Locate the cell with the specified text and output its (x, y) center coordinate. 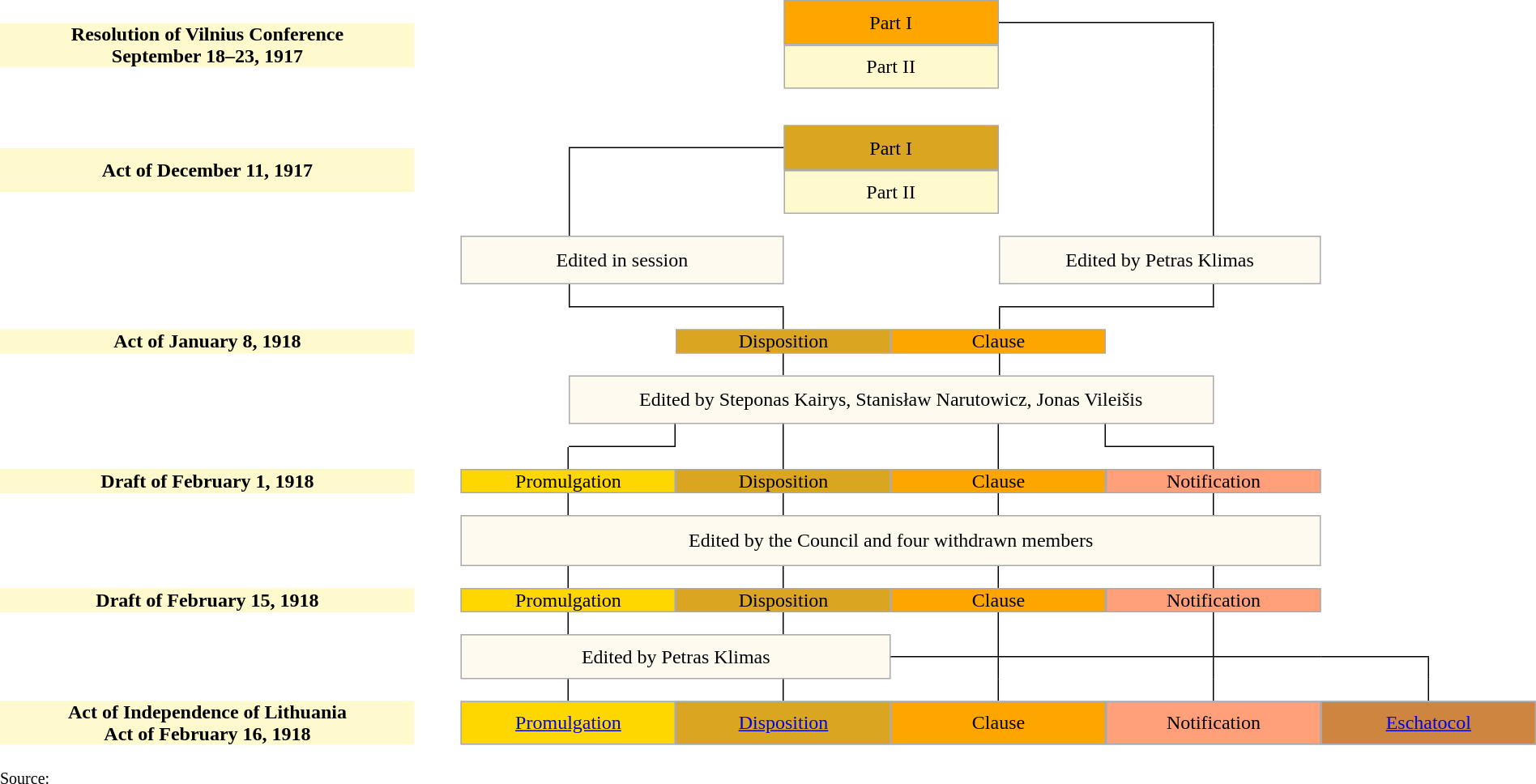
Edited by the Council and four withdrawn members (891, 541)
Resolution of Vilnius Conference September 18–23, 1917 (207, 45)
Act of January 8, 1918 (207, 341)
Draft of February 1, 1918 (207, 481)
Edited in session (622, 260)
Edited by Steponas Kairys, Stanisław Narutowicz, Jonas Vileišis (890, 400)
Act of Independence of Lithuania Act of February 16, 1918 (207, 723)
Eschatocol (1429, 723)
Act of December 11, 1917 (207, 170)
Draft of February 15, 1918 (207, 600)
